Capture the cell that displays the provided text and extract its [x, y] central coordinate. 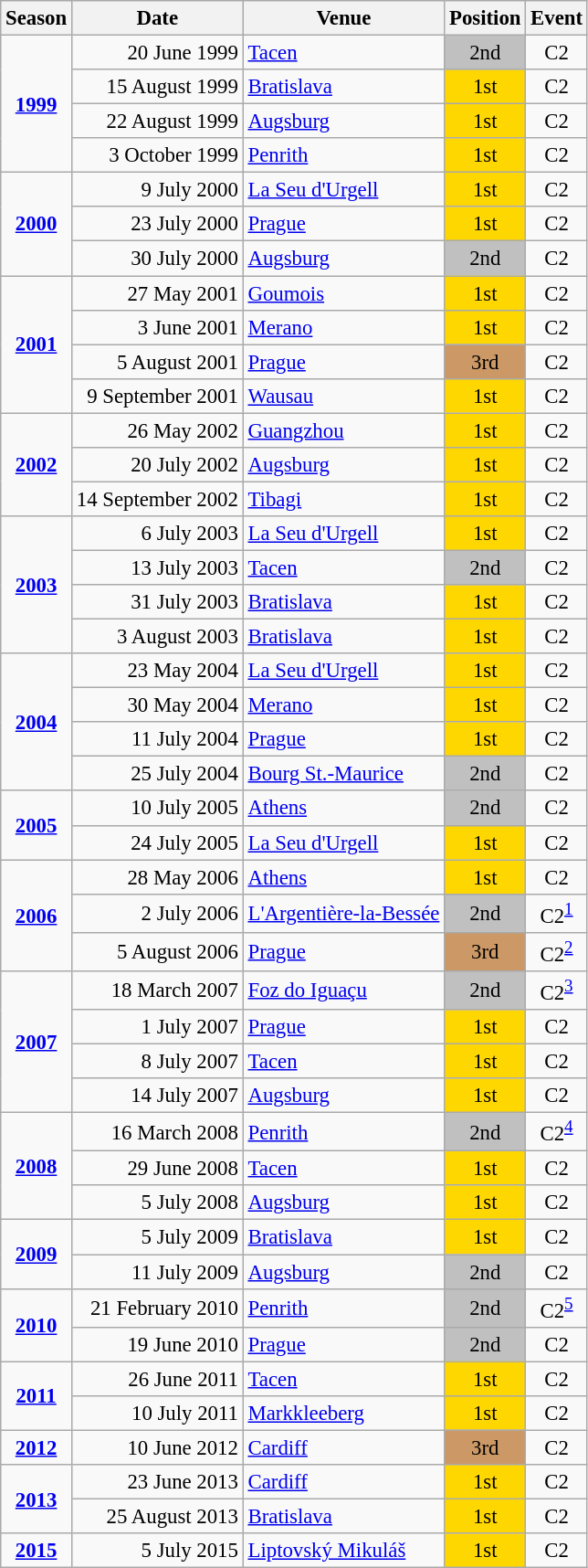
C21 [557, 913]
30 May 2004 [157, 705]
16 March 2008 [157, 1132]
30 July 2000 [157, 259]
24 July 2005 [157, 842]
2000 [37, 225]
9 July 2000 [157, 190]
3 August 2003 [157, 637]
26 June 2011 [157, 1379]
C24 [557, 1132]
2015 [37, 1551]
5 August 2006 [157, 952]
5 July 2008 [157, 1203]
Season [37, 18]
5 August 2001 [157, 362]
23 July 2000 [157, 224]
2012 [37, 1447]
11 July 2009 [157, 1272]
22 August 1999 [157, 122]
2001 [37, 344]
2002 [37, 464]
28 May 2006 [157, 877]
2007 [37, 1042]
18 March 2007 [157, 991]
20 June 1999 [157, 53]
Foz do Iguaçu [343, 991]
20 July 2002 [157, 465]
C22 [557, 952]
11 July 2004 [157, 739]
2009 [37, 1254]
5 July 2015 [157, 1551]
1999 [37, 104]
Position [486, 18]
C23 [557, 991]
25 July 2004 [157, 774]
27 May 2001 [157, 293]
23 June 2013 [157, 1482]
2008 [37, 1166]
2013 [37, 1499]
Liptovský Mikuláš [343, 1551]
23 May 2004 [157, 671]
15 August 1999 [157, 87]
31 July 2003 [157, 602]
L'Argentière-la-Bessée [343, 913]
14 September 2002 [157, 499]
10 July 2005 [157, 809]
C25 [557, 1308]
2003 [37, 585]
26 May 2002 [157, 430]
6 July 2003 [157, 534]
9 September 2001 [157, 396]
3 June 2001 [157, 327]
Guangzhou [343, 430]
2010 [37, 1325]
2006 [37, 916]
Bourg St.-Maurice [343, 774]
2004 [37, 722]
Wausau [343, 396]
2011 [37, 1396]
3 October 1999 [157, 155]
Date [157, 18]
14 July 2007 [157, 1096]
13 July 2003 [157, 567]
Goumois [343, 293]
8 July 2007 [157, 1062]
Tibagi [343, 499]
2 July 2006 [157, 913]
Markkleeberg [343, 1414]
19 June 2010 [157, 1344]
2005 [37, 826]
25 August 2013 [157, 1516]
10 July 2011 [157, 1414]
5 July 2009 [157, 1237]
10 June 2012 [157, 1447]
29 June 2008 [157, 1169]
1 July 2007 [157, 1027]
Venue [343, 18]
Event [557, 18]
21 February 2010 [157, 1308]
